Detect which cell encompasses the target text, then output its (X, Y) center coordinate. 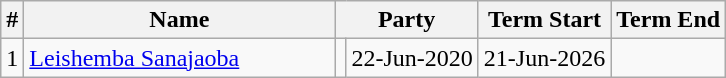
Term End (668, 20)
Leishemba Sanajaoba (180, 58)
# (12, 20)
Name (180, 20)
Party (406, 20)
1 (12, 58)
21-Jun-2026 (544, 58)
Term Start (544, 20)
22-Jun-2020 (412, 58)
